Return the (X, Y) coordinate for the center point of the cell that contains the specified text.  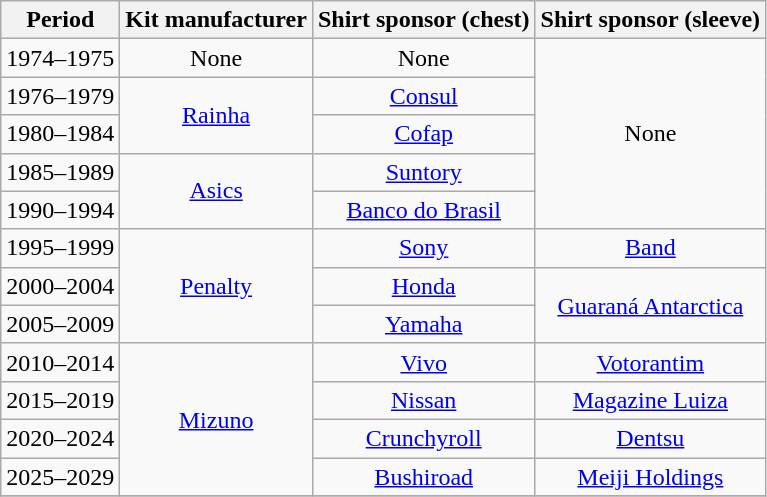
2005–2009 (60, 324)
1990–1994 (60, 210)
Cofap (424, 134)
Guaraná Antarctica (650, 305)
Suntory (424, 172)
Rainha (216, 115)
Dentsu (650, 438)
Nissan (424, 400)
1976–1979 (60, 96)
Bushiroad (424, 477)
Magazine Luiza (650, 400)
1995–1999 (60, 248)
1974–1975 (60, 58)
1980–1984 (60, 134)
Shirt sponsor (chest) (424, 20)
Kit manufacturer (216, 20)
Meiji Holdings (650, 477)
Sony (424, 248)
1985–1989 (60, 172)
2020–2024 (60, 438)
Honda (424, 286)
Vivo (424, 362)
Consul (424, 96)
Shirt sponsor (sleeve) (650, 20)
Banco do Brasil (424, 210)
2010–2014 (60, 362)
Penalty (216, 286)
2015–2019 (60, 400)
2000–2004 (60, 286)
Asics (216, 191)
Yamaha (424, 324)
2025–2029 (60, 477)
Votorantim (650, 362)
Mizuno (216, 419)
Crunchyroll (424, 438)
Band (650, 248)
Period (60, 20)
